Detect which cell encompasses the target text, then output its (x, y) center coordinate. 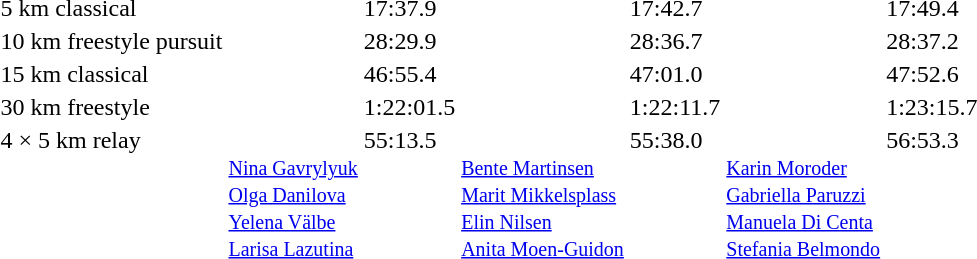
46:55.4 (409, 74)
1:22:01.5 (409, 107)
47:01.0 (674, 74)
28:29.9 (409, 41)
28:36.7 (674, 41)
1:22:11.7 (674, 107)
